Search for the cell housing the specified text and yield its (x, y) center coordinate. 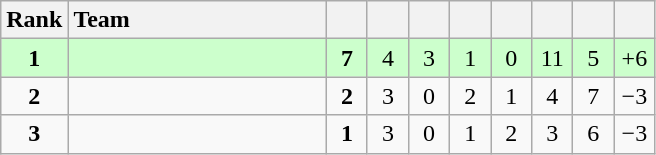
5 (594, 58)
6 (594, 134)
Rank (34, 20)
11 (552, 58)
Team (198, 20)
+6 (634, 58)
